For the text-containing cell, return its midpoint in [X, Y] coordinate format. 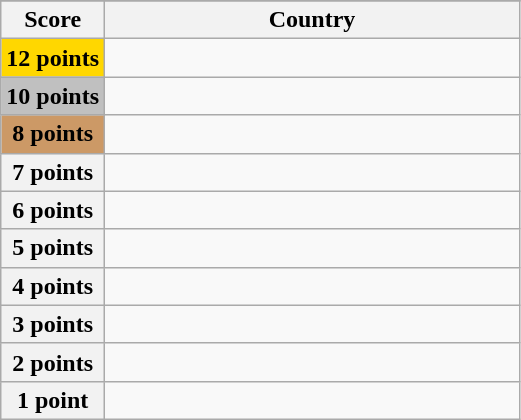
2 points [53, 362]
4 points [53, 286]
12 points [53, 58]
1 point [53, 400]
8 points [53, 134]
7 points [53, 172]
Score [53, 20]
5 points [53, 248]
10 points [53, 96]
Country [312, 20]
6 points [53, 210]
3 points [53, 324]
